Provide the (X, Y) coordinate of the cell's center where the given text is located.  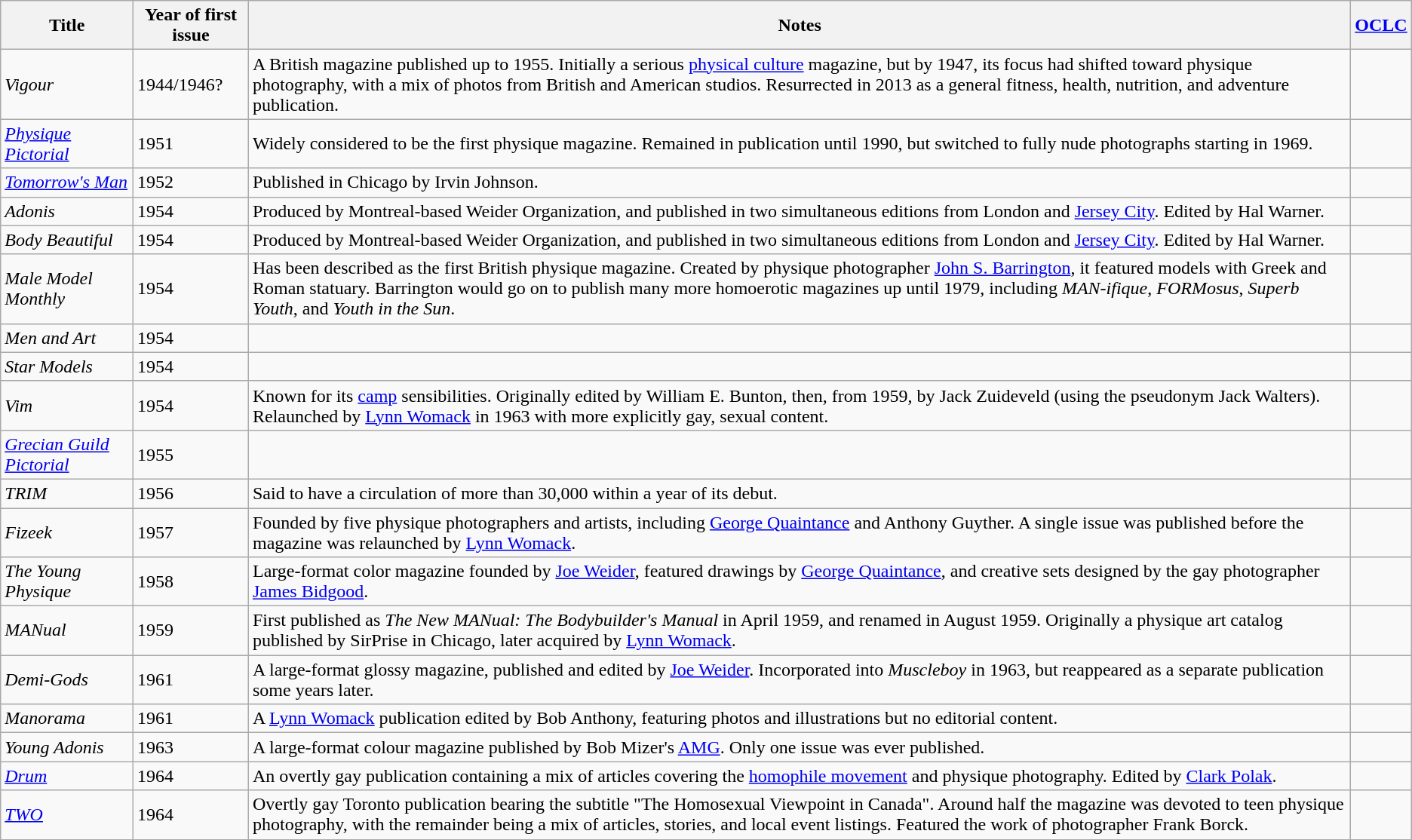
1952 (192, 182)
A Lynn Womack publication edited by Bob Anthony, featuring photos and illustrations but no editorial content. (800, 719)
Physique Pictorial (67, 143)
Grecian Guild Pictorial (67, 454)
Fizeek (67, 532)
Vim (67, 406)
Published in Chicago by Irvin Johnson. (800, 182)
An overtly gay publication containing a mix of articles covering the homophile movement and physique photography. Edited by Clark Polak. (800, 776)
1963 (192, 747)
OCLC (1381, 26)
Drum (67, 776)
1957 (192, 532)
Body Beautiful (67, 240)
Year of first issue (192, 26)
Vigour (67, 84)
Demi-Gods (67, 680)
Manorama (67, 719)
MANual (67, 630)
1955 (192, 454)
1951 (192, 143)
Adonis (67, 211)
Tomorrow's Man (67, 182)
Young Adonis (67, 747)
Male Model Monthly (67, 289)
TRIM (67, 493)
Said to have a circulation of more than 30,000 within a year of its debut. (800, 493)
The Young Physique (67, 582)
Widely considered to be the first physique magazine. Remained in publication until 1990, but switched to fully nude photographs starting in 1969. (800, 143)
1958 (192, 582)
Men and Art (67, 338)
1956 (192, 493)
A large-format colour magazine published by Bob Mizer's AMG. Only one issue was ever published. (800, 747)
1959 (192, 630)
TWO (67, 814)
Notes (800, 26)
Title (67, 26)
1944/1946? (192, 84)
Star Models (67, 366)
